Extract the (x, y) coordinate from the center of the cell holding the provided text.  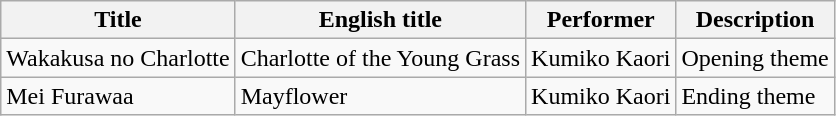
Mei Furawaa (118, 96)
English title (380, 20)
Title (118, 20)
Charlotte of the Young Grass (380, 58)
Ending theme (755, 96)
Wakakusa no Charlotte (118, 58)
Description (755, 20)
Mayflower (380, 96)
Opening theme (755, 58)
Performer (601, 20)
